Scan for the cell matching the given text and deliver its (X, Y) coordinate at center. 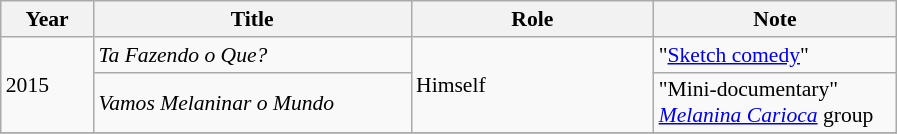
Year (48, 19)
"Mini-documentary" Melanina Carioca group (776, 102)
Note (776, 19)
2015 (48, 86)
Role (532, 19)
Ta Fazendo o Que? (252, 55)
Himself (532, 86)
Vamos Melaninar o Mundo (252, 102)
"Sketch comedy" (776, 55)
Title (252, 19)
